From the cell containing the given text, extract its center point as [X, Y] coordinate. 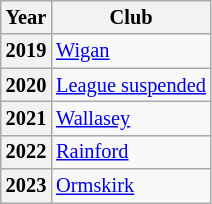
Year [26, 17]
2020 [26, 85]
Ormskirk [131, 186]
2022 [26, 152]
League suspended [131, 85]
2021 [26, 118]
2023 [26, 186]
Club [131, 17]
2019 [26, 51]
Wallasey [131, 118]
Wigan [131, 51]
Rainford [131, 152]
